Scan for the cell matching the given text and deliver its (x, y) coordinate at center. 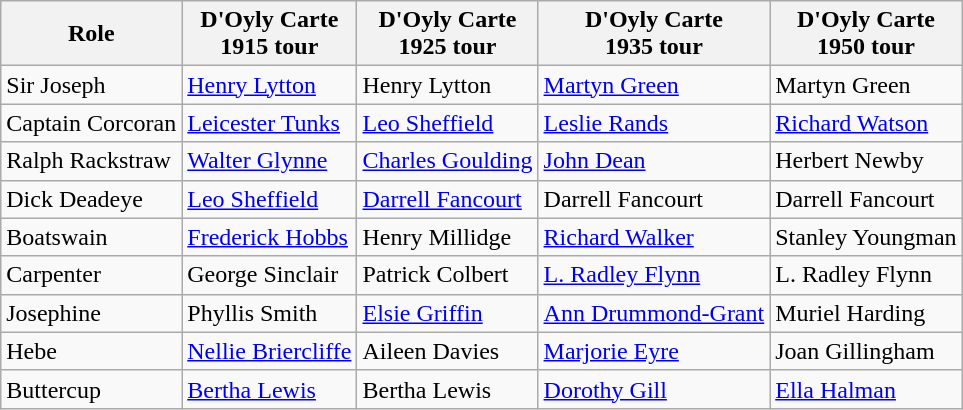
John Dean (654, 161)
Ella Halman (866, 389)
George Sinclair (270, 275)
D'Oyly Carte1935 tour (654, 34)
Richard Watson (866, 123)
Joan Gillingham (866, 351)
Herbert Newby (866, 161)
Leicester Tunks (270, 123)
Nellie Briercliffe (270, 351)
D'Oyly Carte1950 tour (866, 34)
Captain Corcoran (92, 123)
D'Oyly Carte1925 tour (448, 34)
Phyllis Smith (270, 313)
Richard Walker (654, 237)
Muriel Harding (866, 313)
Charles Goulding (448, 161)
Dick Deadeye (92, 199)
Walter Glynne (270, 161)
Role (92, 34)
Stanley Youngman (866, 237)
Buttercup (92, 389)
Leslie Rands (654, 123)
Josephine (92, 313)
D'Oyly Carte1915 tour (270, 34)
Elsie Griffin (448, 313)
Henry Millidge (448, 237)
Marjorie Eyre (654, 351)
Hebe (92, 351)
Dorothy Gill (654, 389)
Ann Drummond-Grant (654, 313)
Boatswain (92, 237)
Carpenter (92, 275)
Ralph Rackstraw (92, 161)
Frederick Hobbs (270, 237)
Sir Joseph (92, 85)
Aileen Davies (448, 351)
Patrick Colbert (448, 275)
